Return [X, Y] of the center of cell containing provided text 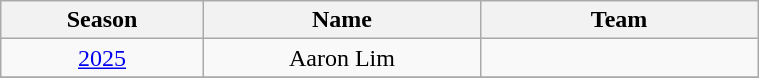
Name [342, 20]
Aaron Lim [342, 58]
Team [618, 20]
Season [102, 20]
2025 [102, 58]
